From the cell containing the given text, extract its center point as [x, y] coordinate. 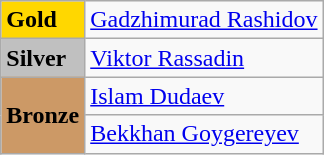
Bronze [43, 115]
Gadzhimurad Rashidov [204, 20]
Viktor Rassadin [204, 58]
Silver [43, 58]
Islam Dudaev [204, 96]
Bekkhan Goygereyev [204, 134]
Gold [43, 20]
